Return the [X, Y] coordinate for the center point of the cell that contains the specified text.  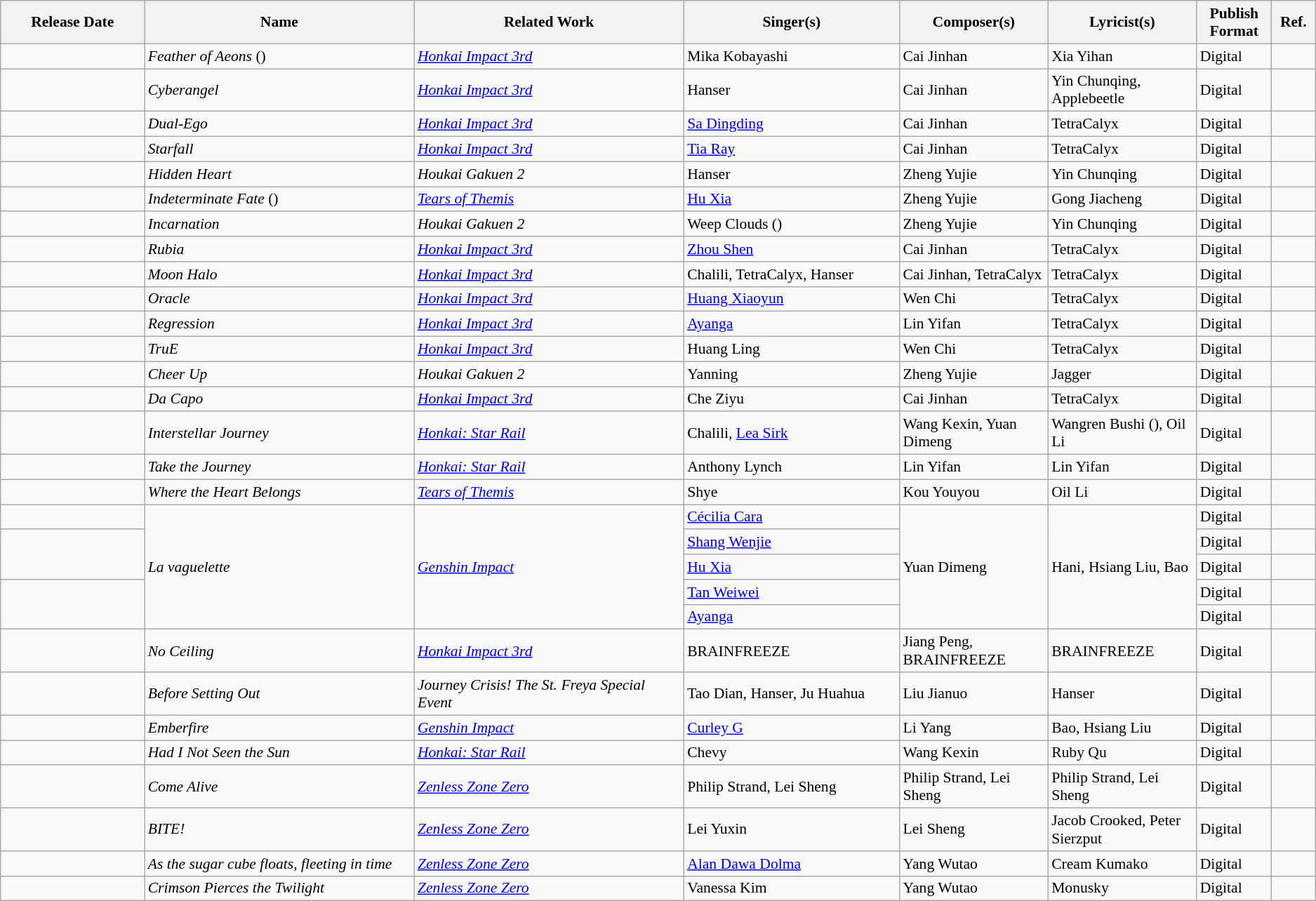
Cai Jinhan, TetraCalyx [974, 274]
Yanning [792, 374]
Lei Yuxin [792, 829]
Vanessa Kim [792, 888]
Journey Crisis! The St. Freya Special Event [549, 693]
Liu Jianuo [974, 693]
Tia Ray [792, 149]
Starfall [279, 149]
Tan Weiwei [792, 592]
Mika Kobayashi [792, 56]
Release Date [73, 22]
Come Alive [279, 787]
Sa Dingding [792, 124]
Where the Heart Belongs [279, 492]
Gong Jiacheng [1122, 199]
Li Yang [974, 728]
Jiang Peng, BRAINFREEZE [974, 651]
Ruby Qu [1122, 753]
Kou Youyou [974, 492]
Xia Yihan [1122, 56]
Before Setting Out [279, 693]
Composer(s) [974, 22]
Crimson Pierces the Twilight [279, 888]
Huang Xiaoyun [792, 299]
Zhou Shen [792, 249]
Cheer Up [279, 374]
Shang Wenjie [792, 542]
Chevy [792, 753]
Lei Sheng [974, 829]
Emberfire [279, 728]
Cyberangel [279, 90]
Feather of Aeons () [279, 56]
Da Capo [279, 399]
Cream Kumako [1122, 864]
Related Work [549, 22]
Huang Ling [792, 349]
Name [279, 22]
La vaguelette [279, 567]
Rubia [279, 249]
Indeterminate Fate () [279, 199]
Ref. [1294, 22]
Dual-Ego [279, 124]
Take the Journey [279, 467]
Jagger [1122, 374]
Lyricist(s) [1122, 22]
Alan Dawa Dolma [792, 864]
Regression [279, 324]
Had I Not Seen the Sun [279, 753]
Yin Chunqing, Applebeetle [1122, 90]
Shye [792, 492]
Weep Clouds () [792, 225]
Tao Dian, Hanser, Ju Huahua [792, 693]
Wangren Bushi (), Oil Li [1122, 434]
Jacob Crooked, Peter Sierzput [1122, 829]
Curley G [792, 728]
Hani, Hsiang Liu, Bao [1122, 567]
Oil Li [1122, 492]
Wang Kexin, Yuan Dimeng [974, 434]
TruE [279, 349]
Oracle [279, 299]
As the sugar cube floats, fleeting in time [279, 864]
Cécilia Cara [792, 517]
No Ceiling [279, 651]
Bao, Hsiang Liu [1122, 728]
Yuan Dimeng [974, 567]
Chalili, TetraCalyx, Hanser [792, 274]
Publish Format [1234, 22]
Incarnation [279, 225]
Singer(s) [792, 22]
BITE! [279, 829]
Che Ziyu [792, 399]
Chalili, Lea Sirk [792, 434]
Hidden Heart [279, 174]
Interstellar Journey [279, 434]
Wang Kexin [974, 753]
Moon Halo [279, 274]
Anthony Lynch [792, 467]
Monusky [1122, 888]
